Extract the (x, y) coordinate from the center of the cell holding the provided text.  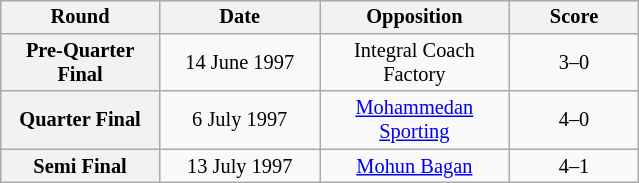
13 July 1997 (240, 166)
4–1 (574, 166)
14 June 1997 (240, 63)
6 July 1997 (240, 120)
Quarter Final (80, 120)
4–0 (574, 120)
Opposition (415, 17)
Mohammedan Sporting (415, 120)
Integral Coach Factory (415, 63)
Semi Final (80, 166)
Score (574, 17)
Round (80, 17)
3–0 (574, 63)
Mohun Bagan (415, 166)
Pre-Quarter Final (80, 63)
Date (240, 17)
